Output the [X, Y] coordinate of the center of the cell containing the given text.  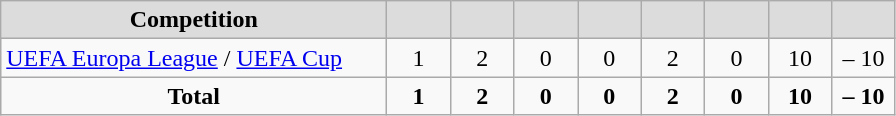
UEFA Europa League / UEFA Cup [194, 58]
Total [194, 96]
Competition [194, 20]
